Return the (x, y) coordinate for the center point of the cell that contains the specified text.  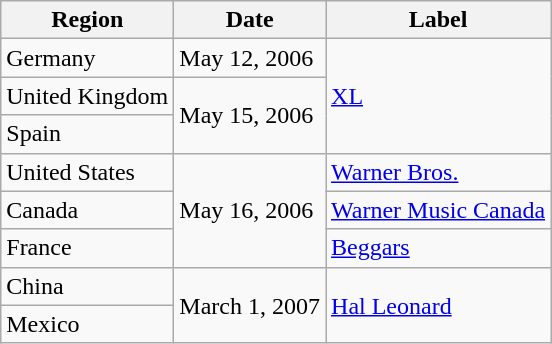
Region (88, 20)
United States (88, 172)
Label (438, 20)
France (88, 248)
Spain (88, 134)
Warner Bros. (438, 172)
Mexico (88, 324)
May 15, 2006 (250, 115)
Germany (88, 58)
China (88, 286)
March 1, 2007 (250, 305)
Date (250, 20)
Beggars (438, 248)
Warner Music Canada (438, 210)
May 12, 2006 (250, 58)
May 16, 2006 (250, 210)
United Kingdom (88, 96)
Canada (88, 210)
XL (438, 96)
Hal Leonard (438, 305)
